Return [x, y] of the center of cell containing provided text 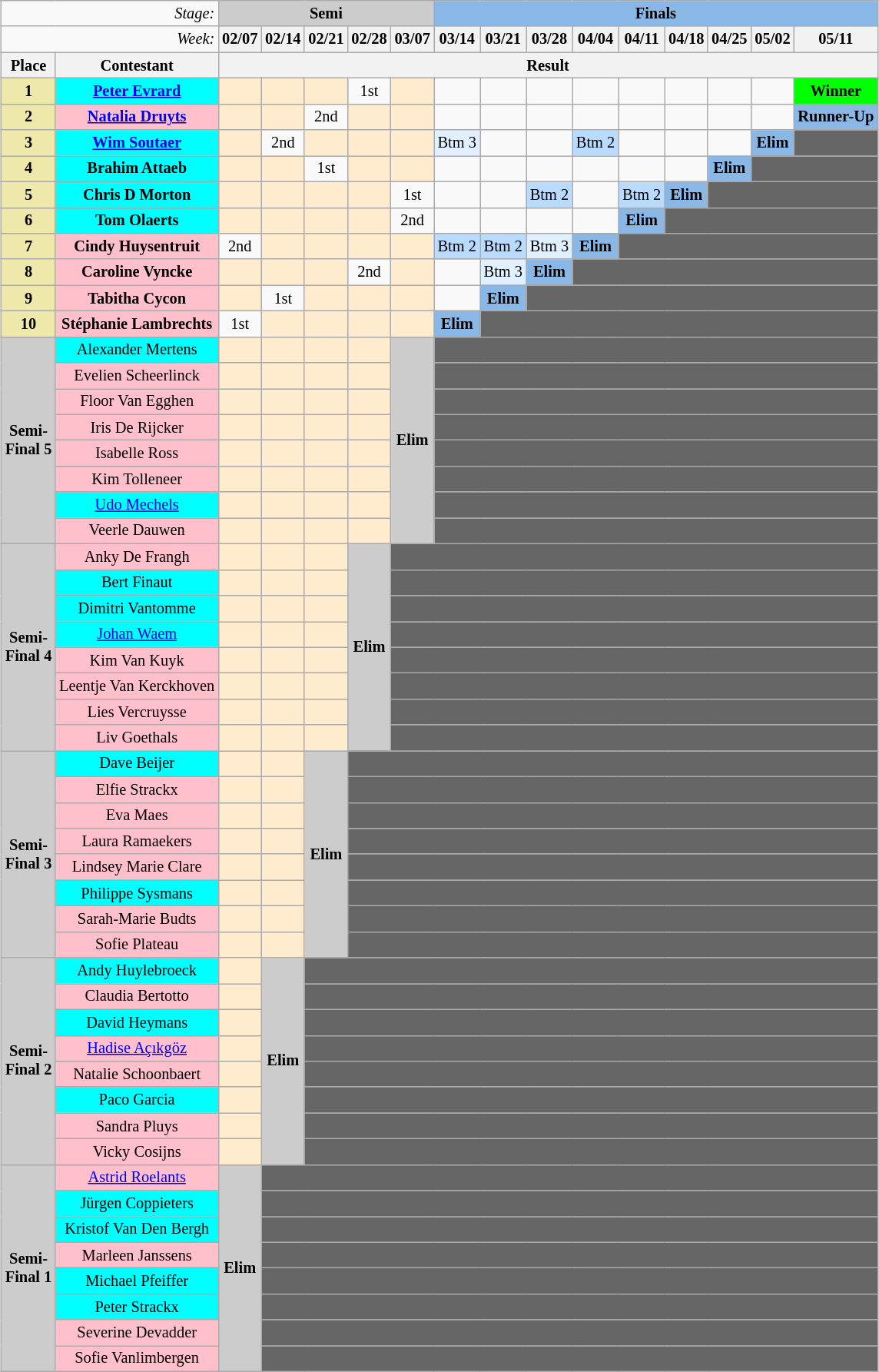
Laura Ramaekers [137, 841]
Dave Beijer [137, 763]
Kim Tolleneer [137, 479]
02/28 [369, 39]
Semi-Final 2 [28, 1061]
03/21 [503, 39]
Veerle Dauwen [137, 530]
Philippe Sysmans [137, 893]
Paco Garcia [137, 1100]
Tabitha Cycon [137, 298]
Elfie Strackx [137, 789]
Eva Maes [137, 816]
Natalie Schoonbaert [137, 1074]
Claudia Bertotto [137, 996]
Wim Soutaer [137, 143]
Evelien Scheerlinck [137, 376]
03/07 [413, 39]
04/04 [595, 39]
9 [28, 298]
Anky De Frangh [137, 556]
Semi-Final 4 [28, 647]
Cindy Huysentruit [137, 246]
Hadise Açıkgöz [137, 1048]
Stéphanie Lambrechts [137, 324]
8 [28, 272]
Runner-Up [836, 117]
Semi-Final 5 [28, 440]
Marleen Janssens [137, 1255]
02/14 [283, 39]
Chris D Morton [137, 194]
Contestant [137, 65]
Caroline Vyncke [137, 272]
Sofie Vanlimbergen [137, 1358]
02/21 [326, 39]
05/11 [836, 39]
Kim Van Kuyk [137, 660]
Floor Van Egghen [137, 401]
Stage: [110, 13]
Week: [110, 39]
Lies Vercruysse [137, 712]
10 [28, 324]
02/07 [240, 39]
Isabelle Ross [137, 453]
Tom Olaerts [137, 221]
Dimitri Vantomme [137, 608]
Kristof Van Den Bergh [137, 1229]
Astrid Roelants [137, 1178]
Alexander Mertens [137, 350]
03/14 [457, 39]
Johan Waem [137, 634]
Jürgen Coppieters [137, 1204]
4 [28, 168]
Result [548, 65]
Sofie Plateau [137, 945]
Semi-Final 3 [28, 853]
Michael Pfeiffer [137, 1281]
04/11 [642, 39]
Natalia Druyts [137, 117]
05/02 [772, 39]
Liv Goethals [137, 738]
1 [28, 91]
Peter Strackx [137, 1307]
David Heymans [137, 1022]
3 [28, 143]
Severine Devadder [137, 1333]
Semi-Final 1 [28, 1268]
Place [28, 65]
Andy Huylebroeck [137, 971]
Leentje Van Kerckhoven [137, 686]
7 [28, 246]
Vicky Cosijns [137, 1151]
Brahim Attaeb [137, 168]
5 [28, 194]
04/18 [686, 39]
03/28 [549, 39]
Winner [836, 91]
Peter Evrard [137, 91]
6 [28, 221]
Udo Mechels [137, 505]
Lindsey Marie Clare [137, 867]
Iris De Rijcker [137, 427]
Semi [326, 13]
04/25 [729, 39]
Sarah-Marie Budts [137, 919]
Sandra Pluys [137, 1126]
Bert Finaut [137, 583]
Finals [656, 13]
2 [28, 117]
